Identify which cell holds the provided text, then report its [x, y] central coordinate. 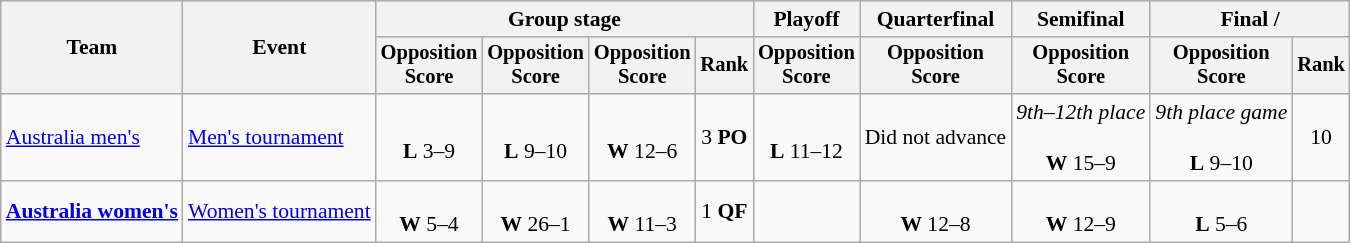
Group stage [564, 19]
L 9–10 [536, 138]
W 5–4 [430, 212]
W 26–1 [536, 212]
Semifinal [1080, 19]
Did not advance [936, 138]
1 QF [724, 212]
Women's tournament [280, 212]
W 12–6 [642, 138]
W 12–8 [936, 212]
Final / [1250, 19]
9th–12th placeW 15–9 [1080, 138]
Australia women's [92, 212]
L 11–12 [806, 138]
3 PO [724, 138]
W 11–3 [642, 212]
L 5–6 [1221, 212]
W 12–9 [1080, 212]
Australia men's [92, 138]
Event [280, 48]
L 3–9 [430, 138]
Team [92, 48]
9th place gameL 9–10 [1221, 138]
Playoff [806, 19]
Quarterfinal [936, 19]
10 [1321, 138]
Men's tournament [280, 138]
